Provide the (x, y) coordinate of the cell's center where the given text is located.  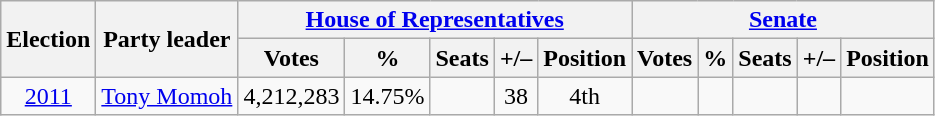
4,212,283 (292, 96)
4th (585, 96)
2011 (48, 96)
38 (516, 96)
House of Representatives (435, 20)
14.75% (388, 96)
Election (48, 39)
Tony Momoh (167, 96)
Party leader (167, 39)
Senate (784, 20)
